Locate the cell with the specified text and output its (X, Y) center coordinate. 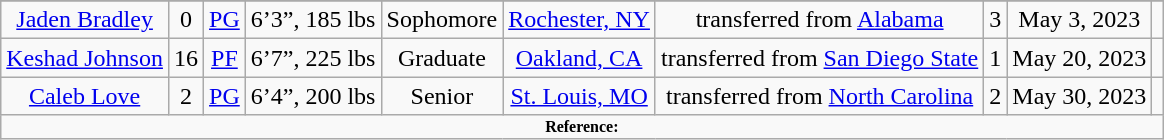
transferred from North Carolina (819, 96)
Sophomore (442, 20)
Rochester, NY (580, 20)
May 30, 2023 (1080, 96)
Senior (442, 96)
16 (186, 58)
Keshad Johnson (85, 58)
6’3”, 185 lbs (313, 20)
May 20, 2023 (1080, 58)
1 (996, 58)
6’7”, 225 lbs (313, 58)
PF (225, 58)
transferred from Alabama (819, 20)
May 3, 2023 (1080, 20)
St. Louis, MO (580, 96)
3 (996, 20)
0 (186, 20)
Reference: (582, 127)
Caleb Love (85, 96)
6’4”, 200 lbs (313, 96)
Jaden Bradley (85, 20)
transferred from San Diego State (819, 58)
Graduate (442, 58)
Oakland, CA (580, 58)
